Extract the (X, Y) coordinate from the center of the cell holding the provided text.  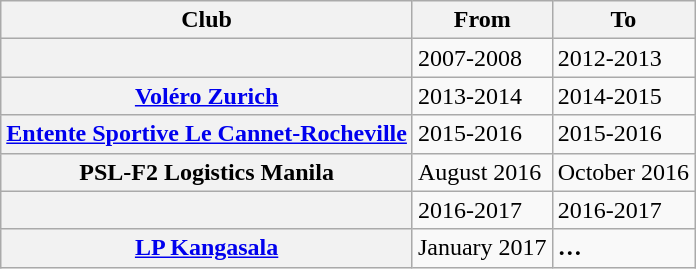
2013-2014 (482, 96)
October 2016 (623, 172)
PSL-F2 Logistics Manila (207, 172)
January 2017 (482, 248)
LP Kangasala (207, 248)
2012-2013 (623, 58)
Entente Sportive Le Cannet-Rocheville (207, 134)
… (623, 248)
From (482, 20)
Club (207, 20)
To (623, 20)
Voléro Zurich (207, 96)
2007-2008 (482, 58)
2014-2015 (623, 96)
August 2016 (482, 172)
